For the text-containing cell, return its midpoint in (x, y) coordinate format. 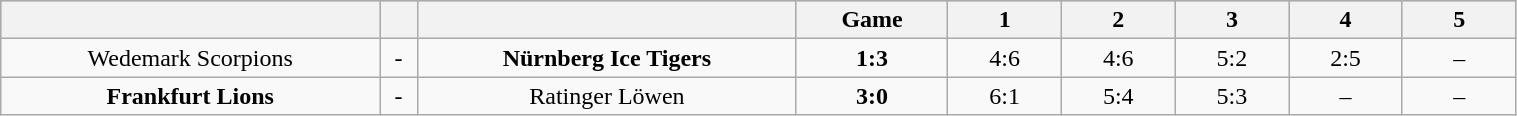
4 (1346, 20)
3 (1232, 20)
1:3 (872, 58)
2:5 (1346, 58)
1 (1005, 20)
2 (1118, 20)
5:4 (1118, 96)
6:1 (1005, 96)
3:0 (872, 96)
Nürnberg Ice Tigers (606, 58)
Wedemark Scorpions (190, 58)
Frankfurt Lions (190, 96)
5:3 (1232, 96)
Game (872, 20)
5 (1459, 20)
5:2 (1232, 58)
Ratinger Löwen (606, 96)
